Determine the (x, y) coordinate at the center of the cell enclosing the given text.  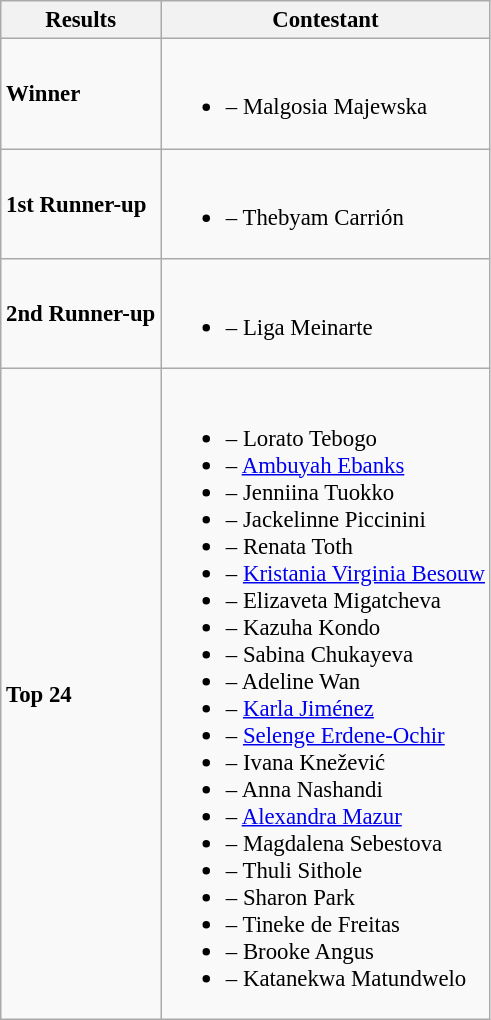
– Malgosia Majewska (326, 94)
1st Runner-up (81, 204)
Results (81, 20)
Contestant (326, 20)
2nd Runner-up (81, 314)
Winner (81, 94)
– Liga Meinarte (326, 314)
Top 24 (81, 694)
– Thebyam Carrión (326, 204)
